Find where the given text appears and provide that cell's center as (x, y) coordinate. 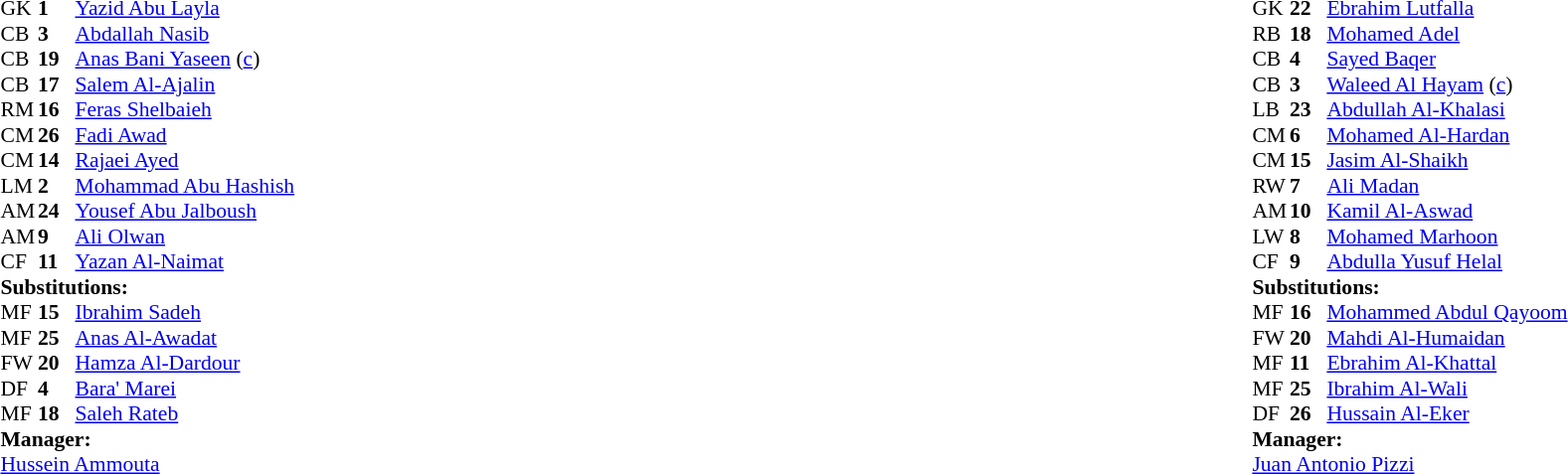
Abdallah Nasib (185, 34)
17 (57, 84)
Abdulla Yusuf Helal (1447, 261)
Hussain Al-Eker (1447, 414)
Yazan Al-Naimat (185, 261)
Waleed Al Hayam (c) (1447, 84)
Saleh Rateb (185, 414)
Mahdi Al-Humaidan (1447, 338)
Mohammed Abdul Qayoom (1447, 313)
Sayed Baqer (1447, 59)
Mohamed Marhoon (1447, 237)
Yousef Abu Jalboush (185, 212)
RB (1271, 34)
LB (1271, 110)
RM (19, 110)
Mohamed Al-Hardan (1447, 135)
Ali Madan (1447, 186)
Hamza Al-Dardour (185, 363)
Salem Al-Ajalin (185, 84)
RW (1271, 186)
Abdullah Al-Khalasi (1447, 110)
6 (1308, 135)
Mohamed Adel (1447, 34)
Ibrahim Al-Wali (1447, 389)
14 (57, 160)
23 (1308, 110)
Rajaei Ayed (185, 160)
Ibrahim Sadeh (185, 313)
19 (57, 59)
Mohammad Abu Hashish (185, 186)
Ali Olwan (185, 237)
Kamil Al-Aswad (1447, 212)
8 (1308, 237)
7 (1308, 186)
LM (19, 186)
Ebrahim Al-Khattal (1447, 363)
LW (1271, 237)
24 (57, 212)
2 (57, 186)
Anas Al-Awadat (185, 338)
Feras Shelbaieh (185, 110)
Bara' Marei (185, 389)
10 (1308, 212)
Anas Bani Yaseen (c) (185, 59)
Fadi Awad (185, 135)
Jasim Al-Shaikh (1447, 160)
